For the text-containing cell, return its midpoint in [X, Y] coordinate format. 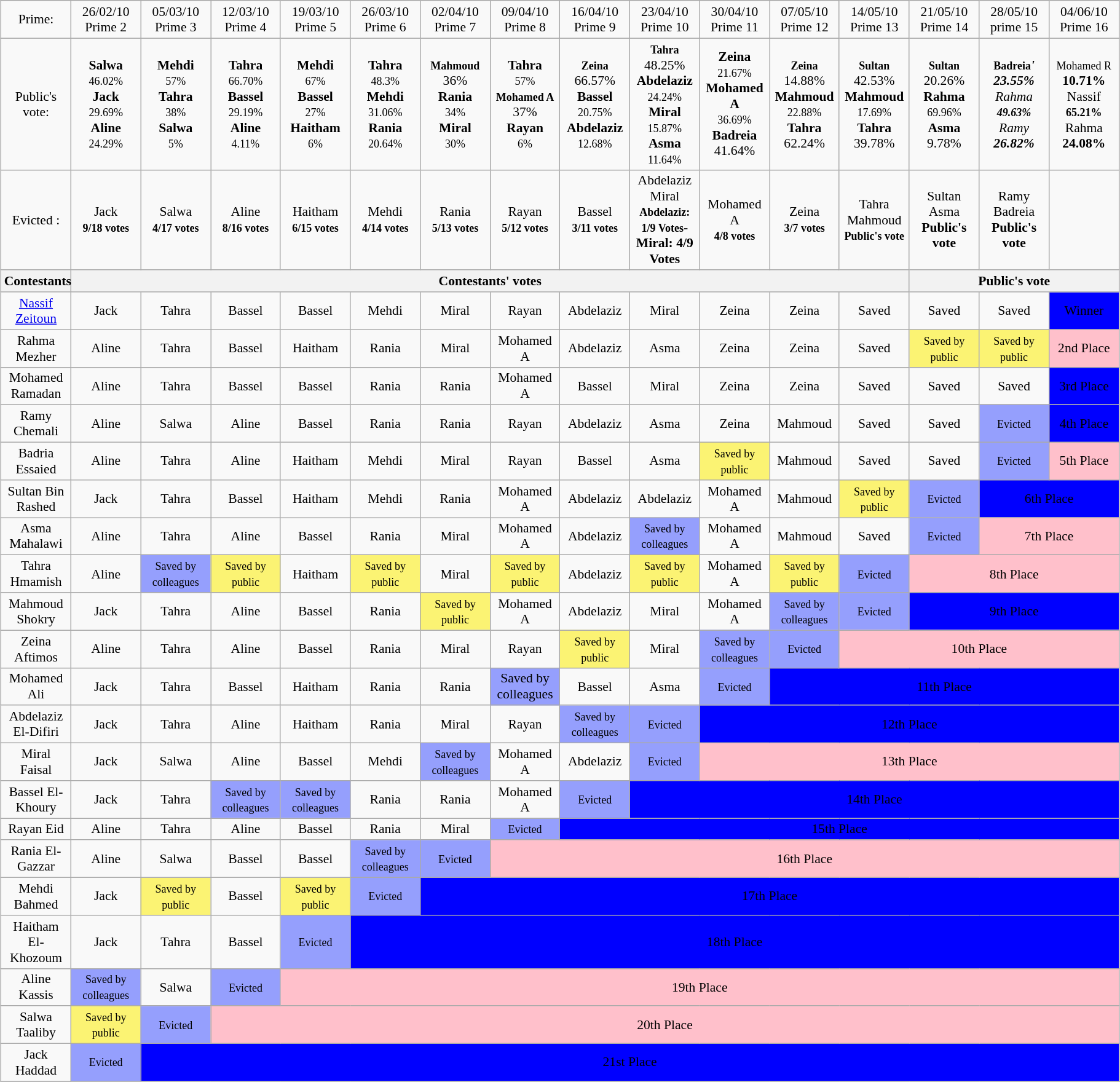
10th Place [979, 649]
Zeina Aftimos [36, 649]
Mohamed Ramadan [36, 386]
9th Place [1014, 611]
Haitham6/15 votes [315, 220]
8th Place [1014, 574]
Sultan 42.53% Mahmoud 17.69% Tahra 39.78% [874, 104]
02/04/10 Prime 7 [455, 20]
Rania5/13 votes [455, 220]
Haitham El-Khozoum [36, 942]
Jack Haddad [36, 1062]
Evicted : [36, 220]
Zeina 66.57% Bassel 20.75% Abdelaziz 12.68% [595, 104]
Mehdi4/14 votes [385, 220]
Tahra 48.25% Abdelaziz 24.24% Miral 15.87%Asma 11.64% [665, 104]
17th Place [770, 896]
Badria Essaied [36, 461]
Salwa Taaliby [36, 1025]
19/03/10 Prime 5 [315, 20]
Tahra 57% Mohamed A 37% Rayan 6% [525, 104]
Contestants' votes [490, 282]
RamyBadreiaPublic's vote [1014, 220]
Mehdi 67% Bassel 27% Haitham 6% [315, 104]
Abdelaziz MiralAbdelaziz: 1/9 Votes-Miral: 4/9 Votes [665, 220]
Abdelaziz El-Difiri [36, 724]
14/05/10 Prime 13 [874, 20]
05/03/10 Prime 3 [176, 20]
5th Place [1084, 461]
04/06/10 Prime 16 [1084, 20]
Rayan5/12 votes [525, 220]
Prime: [36, 20]
Rahma Mezher [36, 348]
TahraMahmoudPublic's vote [874, 220]
Miral Faisal [36, 762]
15th Place [840, 829]
23/04/10 Prime 10 [665, 20]
Salwa 46.02% Jack 29.69% Aline 24.29% [106, 104]
Sultan 20.26% Rahma 69.96% Asma 9.78% [944, 104]
Aline Kassis [36, 987]
Rayan Eid [36, 829]
21st Place [629, 1062]
3rd Place [1084, 386]
Mohamed Ali [36, 686]
16/04/10 Prime 9 [595, 20]
Rania El-Gazzar [36, 859]
21/05/10 Prime 14 [944, 20]
13th Place [909, 762]
26/03/10 Prime 6 [385, 20]
Mahmoud Shokry [36, 611]
Salwa4/17 votes [176, 220]
Mohamed R 10.71% Nassif 65.21% Rahma 24.08% [1084, 104]
4th Place [1084, 424]
20th Place [665, 1025]
Ramy Chemali [36, 424]
Tahra 48.3% Mehdi 31.06% Rania 20.64% [385, 104]
09/04/10 Prime 8 [525, 20]
Zeina 14.88% Mahmoud 22.88% Tahra 62.24% [805, 104]
Mahmoud 36% Rania 34% Miral 30% [455, 104]
Bassel El-Khoury [36, 799]
Badreia' 23.55% Rahma 49.63% Ramy 26.82% [1014, 104]
Public's vote: [36, 104]
Asma Mahalawi [36, 536]
SultanAsmaPublic's vote [944, 220]
07/05/10 Prime 12 [805, 20]
Tahra Hmamish [36, 574]
Public's vote [1014, 282]
Aline8/16 votes [246, 220]
6th Place [1049, 499]
11th Place [944, 686]
12th Place [909, 724]
Contestants [36, 282]
26/02/10 Prime 2 [106, 20]
Mehdi 57% Tahra 38% Salwa 5% [176, 104]
Zeina 21.67% Mohamed A 36.69% Badreia 41.64% [735, 104]
14th Place [875, 799]
18th Place [735, 942]
2nd Place [1084, 348]
Nassif Zeitoun [36, 311]
Mohamed A4/8 votes [735, 220]
Mehdi Bahmed [36, 896]
16th Place [804, 859]
12/03/10 Prime 4 [246, 20]
30/04/10 Prime 11 [735, 20]
Jack9/18 votes [106, 220]
Zeina3/7 votes [805, 220]
Tahra 66.70% Bassel 29.19% Aline 4.11% [246, 104]
Winner [1084, 311]
Sultan Bin Rashed [36, 499]
7th Place [1049, 536]
19th Place [700, 987]
28/05/10 prime 15 [1014, 20]
Bassel3/11 votes [595, 220]
